Capture the cell that displays the provided text and extract its [X, Y] central coordinate. 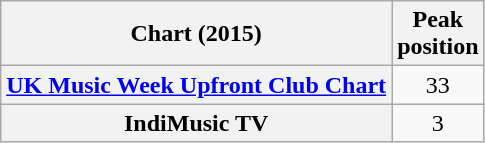
33 [438, 85]
3 [438, 123]
Chart (2015) [196, 34]
UK Music Week Upfront Club Chart [196, 85]
IndiMusic TV [196, 123]
Peakposition [438, 34]
